Identify which cell holds the provided text, then report its (X, Y) central coordinate. 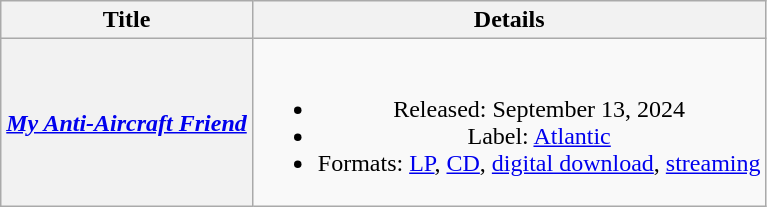
Details (509, 20)
Title (127, 20)
Released: September 13, 2024Label: AtlanticFormats: LP, CD, digital download, streaming (509, 122)
My Anti-Aircraft Friend (127, 122)
